Scan for the cell matching the given text and deliver its [x, y] coordinate at center. 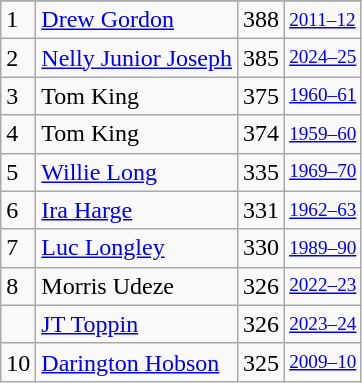
JT Toppin [137, 324]
7 [18, 248]
330 [262, 248]
Morris Udeze [137, 286]
1959–60 [323, 134]
2022–23 [323, 286]
10 [18, 362]
3 [18, 96]
8 [18, 286]
Willie Long [137, 172]
Drew Gordon [137, 20]
2009–10 [323, 362]
375 [262, 96]
6 [18, 210]
374 [262, 134]
Ira Harge [137, 210]
388 [262, 20]
385 [262, 58]
2024–25 [323, 58]
2011–12 [323, 20]
Luc Longley [137, 248]
1989–90 [323, 248]
Darington Hobson [137, 362]
1 [18, 20]
4 [18, 134]
1969–70 [323, 172]
2 [18, 58]
2023–24 [323, 324]
5 [18, 172]
325 [262, 362]
1960–61 [323, 96]
Nelly Junior Joseph [137, 58]
1962–63 [323, 210]
331 [262, 210]
335 [262, 172]
